Provide the [x, y] coordinate of the cell's center where the given text is located.  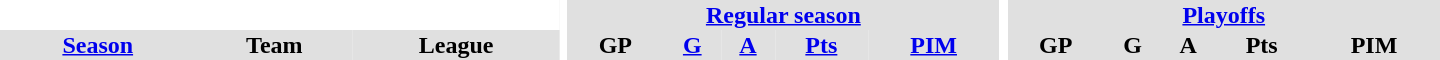
Team [274, 45]
Season [98, 45]
League [456, 45]
Regular season [783, 15]
Playoffs [1224, 15]
